Determine the [X, Y] coordinate at the center of the cell enclosing the given text.  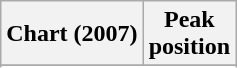
Peakposition [189, 34]
Chart (2007) [72, 34]
